Return [x, y] of the center of cell containing provided text 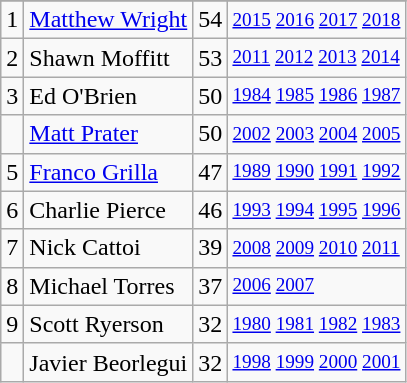
53 [210, 58]
2008 2009 2010 2011 [316, 248]
39 [210, 248]
3 [12, 96]
2 [12, 58]
1 [12, 20]
Shawn Moffitt [108, 58]
54 [210, 20]
Javier Beorlegui [108, 362]
37 [210, 286]
Scott Ryerson [108, 324]
Matt Prater [108, 134]
Michael Torres [108, 286]
46 [210, 210]
1980 1981 1982 1983 [316, 324]
2015 2016 2017 2018 [316, 20]
7 [12, 248]
2002 2003 2004 2005 [316, 134]
8 [12, 286]
1993 1994 1995 1996 [316, 210]
Ed O'Brien [108, 96]
47 [210, 172]
1989 1990 1991 1992 [316, 172]
5 [12, 172]
1984 1985 1986 1987 [316, 96]
Nick Cattoi [108, 248]
Franco Grilla [108, 172]
Matthew Wright [108, 20]
2011 2012 2013 2014 [316, 58]
1998 1999 2000 2001 [316, 362]
Charlie Pierce [108, 210]
9 [12, 324]
2006 2007 [316, 286]
6 [12, 210]
